From the cell containing the given text, extract its center point as (X, Y) coordinate. 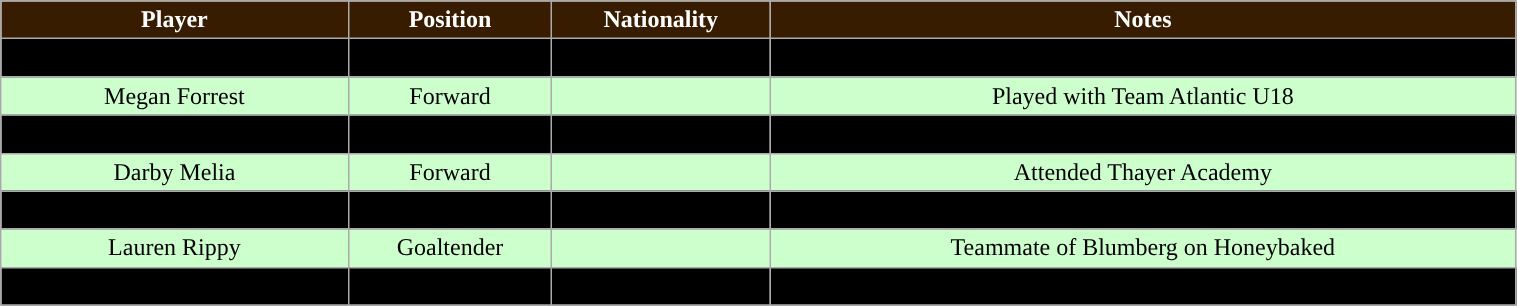
Attended Thayer Academy (1143, 172)
Goaltender (450, 248)
Played Club Hockey with Honeybaked (1143, 58)
Played with Team Atlantic U18 (1143, 96)
Position (450, 20)
Player (174, 20)
Lauren Rippy (174, 248)
Member of Mid-Fairfield Connecticut Stars (1143, 134)
Maddie Fouts (174, 134)
Teammate of Blumberg on Honeybaked (1143, 248)
Played with Assabet Valley (1143, 210)
Maddie Sisokin (174, 286)
Nationality (661, 20)
Darby Melia (174, 172)
Notes (1143, 20)
Megan Forrest (174, 96)
Abby Nearis (174, 210)
Kaitijane Blumberg (174, 58)
Member of Oakville Jr. Hornets (1143, 286)
